From the cell containing the given text, extract its center point as [x, y] coordinate. 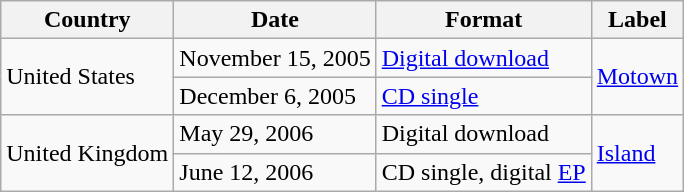
June 12, 2006 [275, 172]
December 6, 2005 [275, 96]
Format [484, 20]
Country [88, 20]
Motown [637, 77]
CD single [484, 96]
November 15, 2005 [275, 58]
CD single, digital EP [484, 172]
Island [637, 153]
United Kingdom [88, 153]
United States [88, 77]
May 29, 2006 [275, 134]
Date [275, 20]
Label [637, 20]
